For the text-containing cell, return its midpoint in (X, Y) coordinate format. 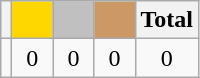
Total (167, 20)
